Output the [X, Y] coordinate of the center of the cell containing the given text.  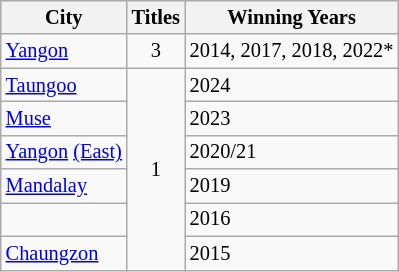
Taungoo [64, 85]
2019 [292, 186]
2024 [292, 85]
City [64, 17]
3 [156, 51]
Chaungzon [64, 253]
Titles [156, 17]
Yangon [64, 51]
Mandalay [64, 186]
Winning Years [292, 17]
Muse [64, 118]
2015 [292, 253]
2014, 2017, 2018, 2022* [292, 51]
2023 [292, 118]
2016 [292, 219]
1 [156, 169]
2020/21 [292, 152]
Yangon (East) [64, 152]
